Extract the [X, Y] coordinate from the center of the cell holding the provided text.  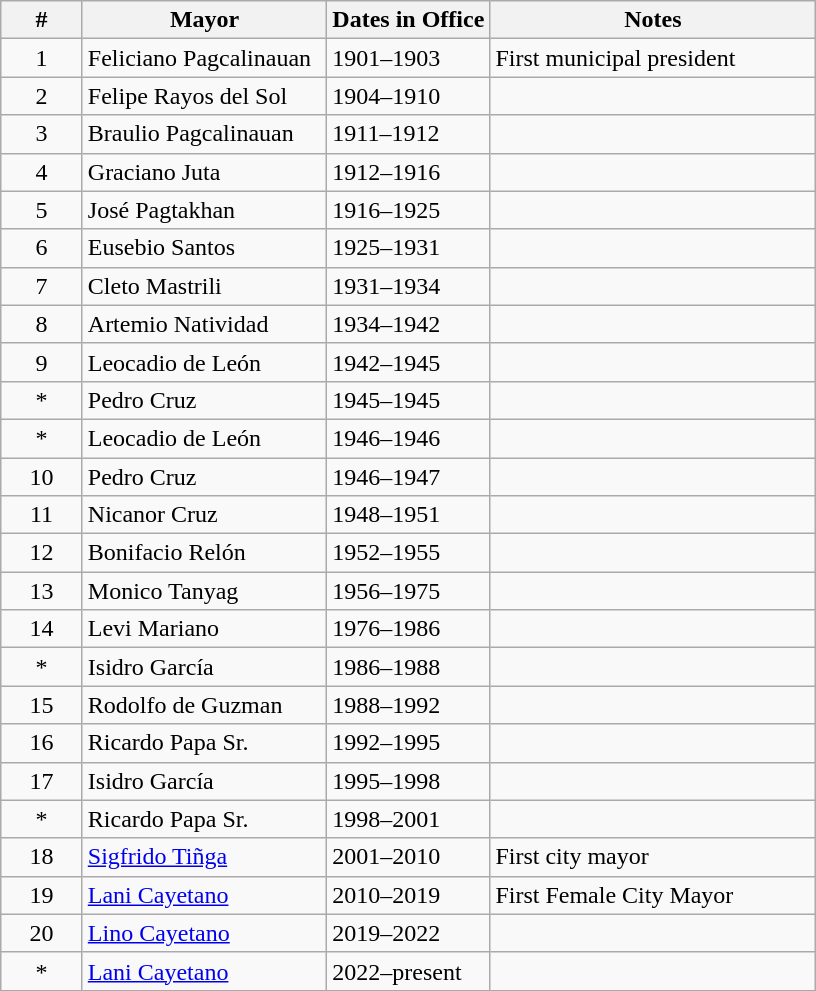
1988–1992 [408, 705]
1942–1945 [408, 362]
Braulio Pagcalinauan [204, 134]
Cleto Mastrili [204, 286]
1931–1934 [408, 286]
1986–1988 [408, 667]
1952–1955 [408, 553]
8 [42, 324]
7 [42, 286]
11 [42, 515]
15 [42, 705]
Artemio Natividad [204, 324]
2022–present [408, 971]
4 [42, 172]
Nicanor Cruz [204, 515]
First Female City Mayor [653, 895]
Bonifacio Relón [204, 553]
# [42, 20]
First municipal president [653, 58]
1911–1912 [408, 134]
2019–2022 [408, 933]
First city mayor [653, 857]
Levi Mariano [204, 629]
1916–1925 [408, 210]
1945–1945 [408, 400]
3 [42, 134]
Mayor [204, 20]
1946–1946 [408, 438]
1976–1986 [408, 629]
17 [42, 781]
2010–2019 [408, 895]
1956–1975 [408, 591]
9 [42, 362]
2 [42, 96]
18 [42, 857]
10 [42, 477]
12 [42, 553]
Eusebio Santos [204, 248]
6 [42, 248]
Dates in Office [408, 20]
20 [42, 933]
Sigfrido Tiñga [204, 857]
5 [42, 210]
Monico Tanyag [204, 591]
1 [42, 58]
1925–1931 [408, 248]
13 [42, 591]
1998–2001 [408, 819]
16 [42, 743]
Feliciano Pagcalinauan [204, 58]
1901–1903 [408, 58]
1948–1951 [408, 515]
1995–1998 [408, 781]
José Pagtakhan [204, 210]
1946–1947 [408, 477]
1904–1910 [408, 96]
1992–1995 [408, 743]
Felipe Rayos del Sol [204, 96]
Lino Cayetano [204, 933]
1934–1942 [408, 324]
2001–2010 [408, 857]
1912–1916 [408, 172]
Graciano Juta [204, 172]
14 [42, 629]
19 [42, 895]
Notes [653, 20]
Rodolfo de Guzman [204, 705]
